Detect which cell encompasses the target text, then output its (x, y) center coordinate. 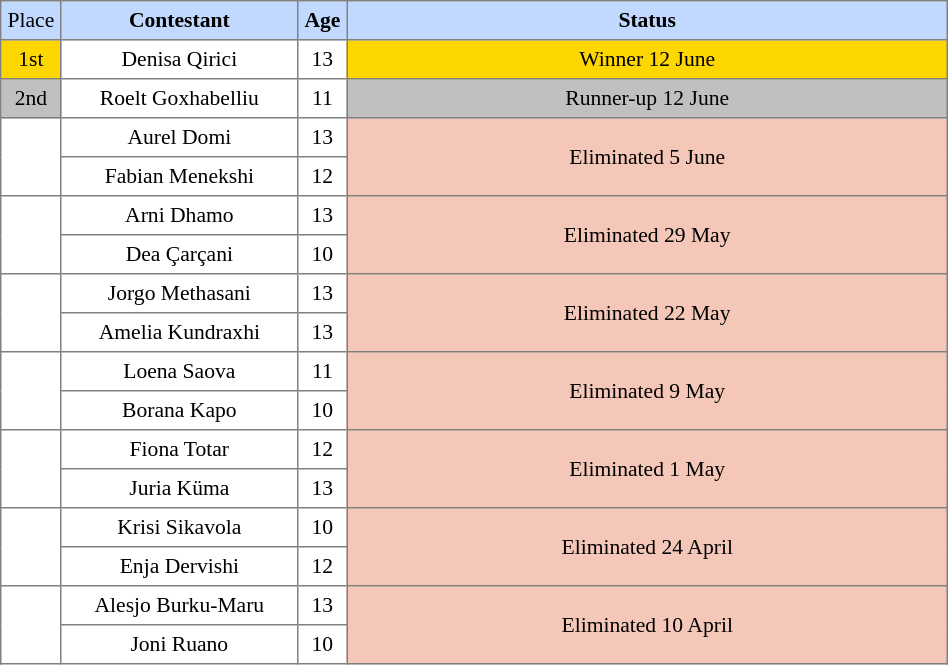
Contestant (180, 20)
Dea Çarçani (180, 254)
Eliminated 10 April (647, 625)
Eliminated 5 June (647, 157)
2nd (31, 98)
Enja Dervishi (180, 566)
Juria Küma (180, 488)
Runner-up 12 June (647, 98)
Borana Kapo (180, 410)
Eliminated 22 May (647, 313)
Eliminated 29 May (647, 235)
Fiona Totar (180, 450)
Aurel Domi (180, 138)
Roelt Goxhabelliu (180, 98)
Winner 12 June (647, 60)
1st (31, 60)
Fabian Menekshi (180, 176)
Joni Ruano (180, 644)
Jorgo Methasani (180, 294)
Eliminated 24 April (647, 547)
Denisa Qirici (180, 60)
Krisi Sikavola (180, 528)
Eliminated 1 May (647, 469)
Alesjo Burku-Maru (180, 606)
Place (31, 20)
Status (647, 20)
Eliminated 9 May (647, 391)
Age (322, 20)
Arni Dhamo (180, 216)
Loena Saova (180, 372)
Amelia Kundraxhi (180, 332)
